Pinpoint the cell where the given text exists, returning its (x, y) midpoint coordinate. 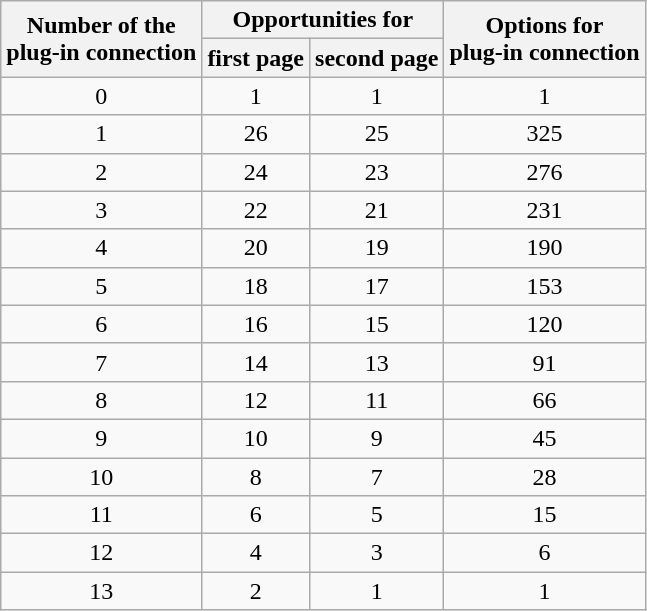
16 (256, 324)
Opportunities for (323, 20)
first page (256, 58)
325 (544, 134)
120 (544, 324)
18 (256, 286)
91 (544, 362)
25 (377, 134)
19 (377, 248)
153 (544, 286)
0 (102, 96)
Options forplug-in connection (544, 39)
66 (544, 400)
276 (544, 172)
24 (256, 172)
26 (256, 134)
231 (544, 210)
22 (256, 210)
190 (544, 248)
21 (377, 210)
second page (377, 58)
45 (544, 438)
Number of theplug-in connection (102, 39)
17 (377, 286)
20 (256, 248)
28 (544, 477)
14 (256, 362)
23 (377, 172)
